Extract the [x, y] coordinate from the center of the cell holding the provided text.  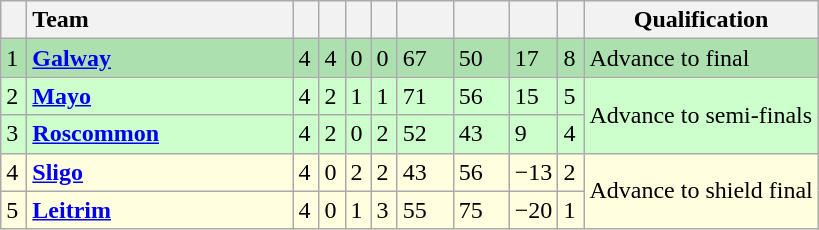
Advance to final [701, 58]
71 [425, 96]
Galway [160, 58]
Team [160, 20]
Roscommon [160, 134]
−13 [534, 172]
55 [425, 210]
Advance to shield final [701, 191]
15 [534, 96]
52 [425, 134]
67 [425, 58]
75 [481, 210]
Sligo [160, 172]
−20 [534, 210]
50 [481, 58]
17 [534, 58]
Advance to semi-finals [701, 115]
Qualification [701, 20]
9 [534, 134]
Mayo [160, 96]
8 [571, 58]
Leitrim [160, 210]
